Output the [x, y] coordinate of the center of the cell containing the given text.  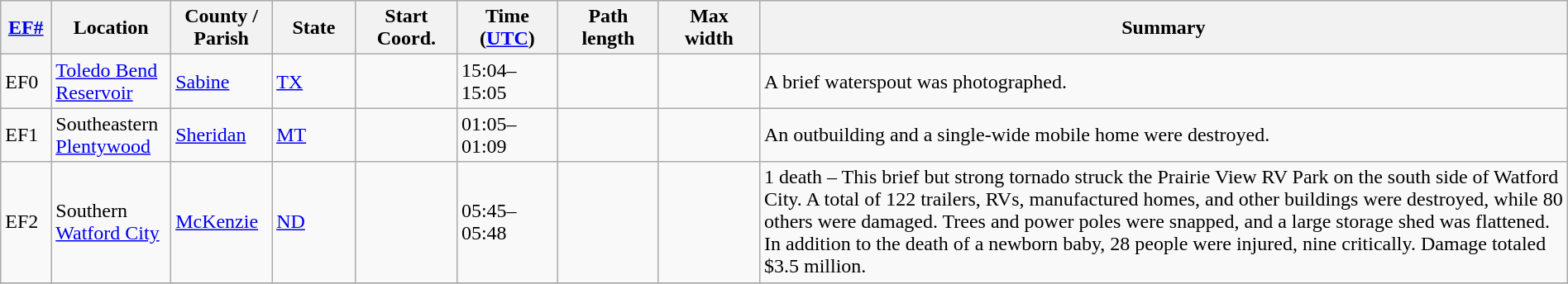
McKenzie [222, 222]
EF2 [26, 222]
Summary [1163, 28]
ND [314, 222]
Toledo Bend Reservoir [111, 81]
EF# [26, 28]
Start Coord. [406, 28]
TX [314, 81]
Southeastern Plentywood [111, 135]
Southern Watford City [111, 222]
EF0 [26, 81]
Time (UTC) [507, 28]
County / Parish [222, 28]
State [314, 28]
Path length [608, 28]
MT [314, 135]
15:04–15:05 [507, 81]
05:45–05:48 [507, 222]
An outbuilding and a single-wide mobile home were destroyed. [1163, 135]
Max width [709, 28]
A brief waterspout was photographed. [1163, 81]
Location [111, 28]
EF1 [26, 135]
Sheridan [222, 135]
Sabine [222, 81]
01:05–01:09 [507, 135]
